Extract the [X, Y] coordinate from the center of the cell holding the provided text.  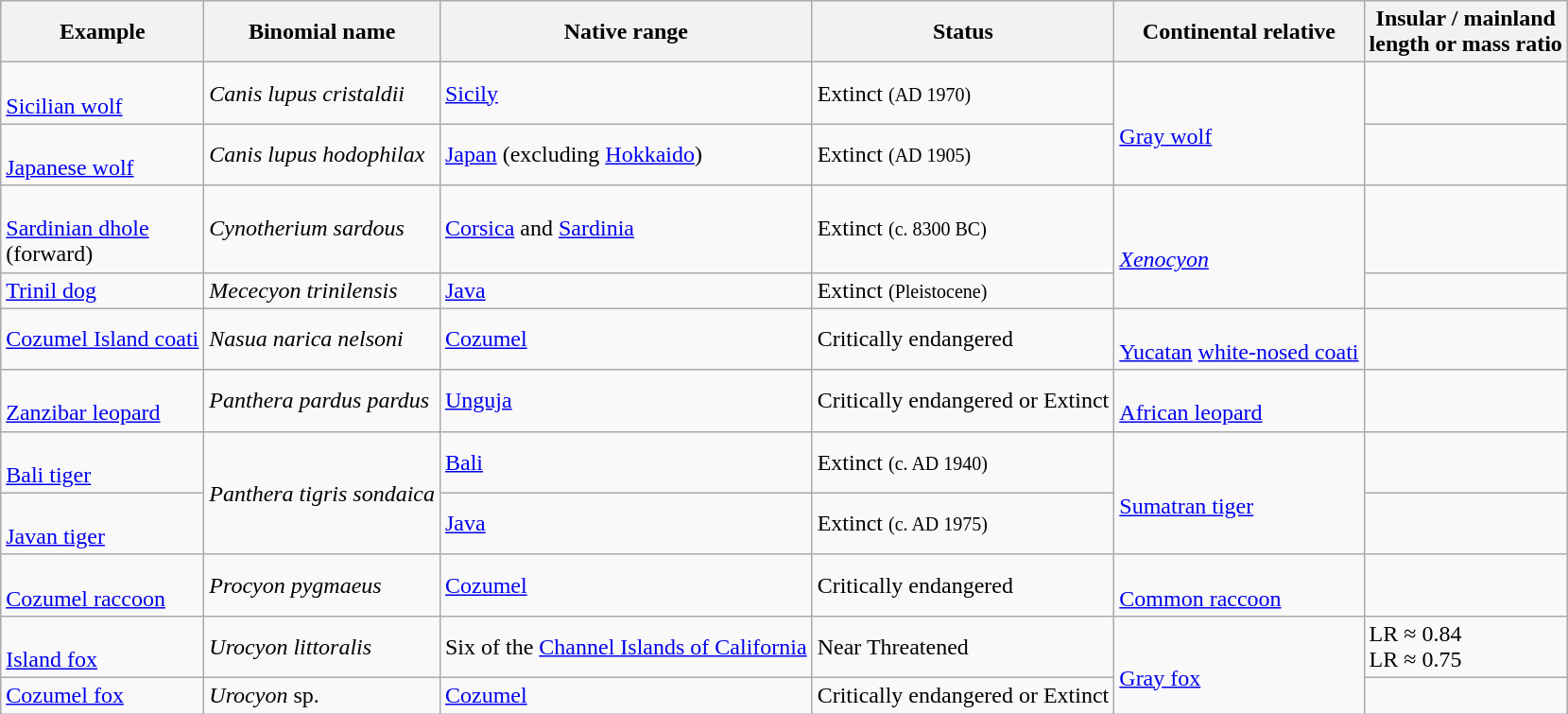
Nasua narica nelsoni [322, 339]
Yucatan white-nosed coati [1239, 339]
Urocyon littoralis [322, 647]
Zanzibar leopard [102, 401]
Six of the Channel Islands of California [626, 647]
Unguja [626, 401]
Extinct (AD 1970) [963, 93]
Panthera pardus pardus [322, 401]
Sumatran tiger [1239, 493]
Status [963, 32]
Common raccoon [1239, 584]
Near Threatened [963, 647]
African leopard [1239, 401]
Gray fox [1239, 664]
Panthera tigris sondaica [322, 493]
Japan (excluding Hokkaido) [626, 155]
Canis lupus hodophilax [322, 155]
Continental relative [1239, 32]
Bali tiger [102, 461]
Javan tiger [102, 524]
Procyon pygmaeus [322, 584]
Gray wolf [1239, 124]
Corsica and Sardinia [626, 229]
Extinct (AD 1905) [963, 155]
Extinct (c. AD 1975) [963, 524]
Extinct (Pleistocene) [963, 290]
Island fox [102, 647]
Urocyon sp. [322, 695]
Cynotherium sardous [322, 229]
Extinct (c. 8300 BC) [963, 229]
Binomial name [322, 32]
Canis lupus cristaldii [322, 93]
Sardinian dhole(forward) [102, 229]
Cozumel raccoon [102, 584]
Cozumel Island coati [102, 339]
LR ≈ 0.84 LR ≈ 0.75 [1465, 647]
Sicilian wolf [102, 93]
Trinil dog [102, 290]
Cozumel fox [102, 695]
Mececyon trinilensis [322, 290]
Xenocyon [1239, 247]
Extinct (c. AD 1940) [963, 461]
Sicily [626, 93]
Bali [626, 461]
Native range [626, 32]
Example [102, 32]
Japanese wolf [102, 155]
Insular / mainlandlength or mass ratio [1465, 32]
